Provide the [X, Y] coordinate of the cell's center where the given text is located.  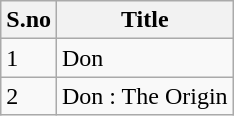
Title [146, 20]
2 [29, 96]
Don [146, 58]
1 [29, 58]
Don : The Origin [146, 96]
S.no [29, 20]
